Find where the given text appears and provide that cell's center as [x, y] coordinate. 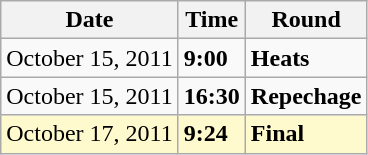
Time [212, 20]
Final [306, 134]
9:00 [212, 58]
Repechage [306, 96]
9:24 [212, 134]
16:30 [212, 96]
Date [90, 20]
October 17, 2011 [90, 134]
Heats [306, 58]
Round [306, 20]
